Return [X, Y] of the center of cell containing provided text 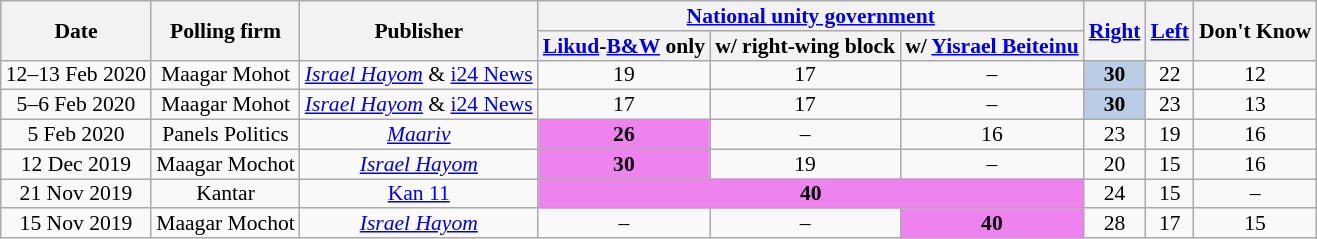
Don't Know [1255, 30]
Publisher [419, 30]
22 [1169, 75]
12–13 Feb 2020 [76, 75]
5–6 Feb 2020 [76, 105]
12 [1255, 75]
Polling firm [226, 30]
20 [1115, 164]
5 Feb 2020 [76, 135]
Kantar [226, 194]
21 Nov 2019 [76, 194]
12 Dec 2019 [76, 164]
Kan 11 [419, 194]
Left [1169, 30]
w/ Yisrael Beiteinu [992, 46]
Date [76, 30]
13 [1255, 105]
28 [1115, 224]
15 Nov 2019 [76, 224]
26 [624, 135]
Right [1115, 30]
Panels Politics [226, 135]
Likud-B&W only [624, 46]
National unity government [811, 16]
w/ right-wing block [805, 46]
Maariv [419, 135]
24 [1115, 194]
